Determine the (X, Y) coordinate at the center of the cell enclosing the given text.  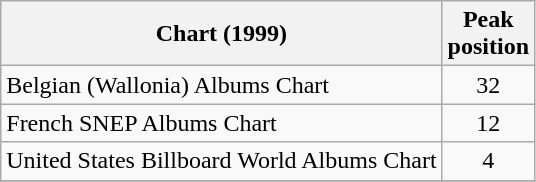
Peakposition (488, 34)
French SNEP Albums Chart (222, 123)
4 (488, 161)
United States Billboard World Albums Chart (222, 161)
Chart (1999) (222, 34)
12 (488, 123)
Belgian (Wallonia) Albums Chart (222, 85)
32 (488, 85)
